Detect which cell encompasses the target text, then output its [X, Y] center coordinate. 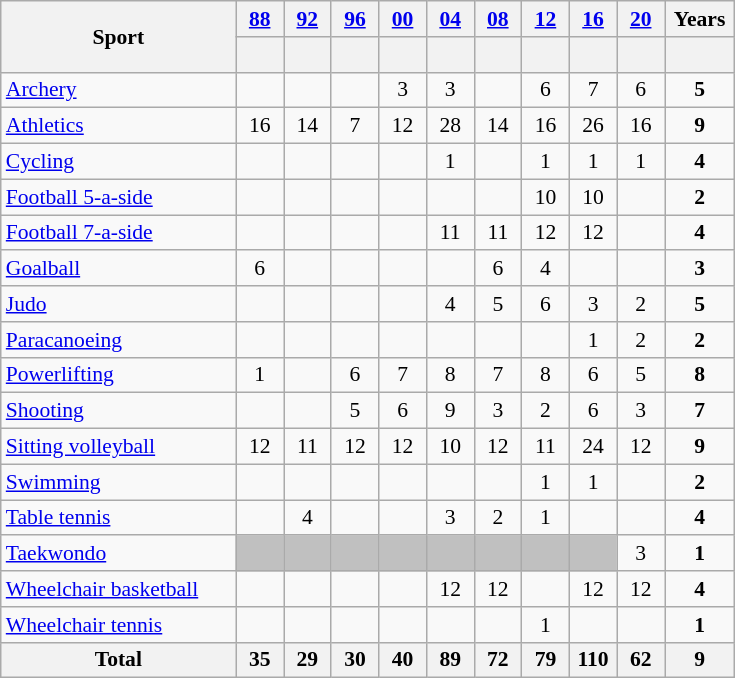
Swimming [118, 482]
Football 7-a-side [118, 233]
Archery [118, 90]
Judo [118, 304]
79 [546, 660]
Football 5-a-side [118, 197]
Table tennis [118, 518]
00 [403, 19]
72 [498, 660]
Total [118, 660]
Powerlifting [118, 375]
08 [498, 19]
29 [308, 660]
Shooting [118, 411]
24 [593, 447]
Sport [118, 36]
30 [355, 660]
Paracanoeing [118, 340]
62 [641, 660]
Years [699, 19]
35 [260, 660]
96 [355, 19]
04 [450, 19]
Cycling [118, 162]
Athletics [118, 126]
26 [593, 126]
Wheelchair basketball [118, 589]
92 [308, 19]
20 [641, 19]
40 [403, 660]
Goalball [118, 269]
Wheelchair tennis [118, 625]
89 [450, 660]
110 [593, 660]
88 [260, 19]
Taekwondo [118, 554]
28 [450, 126]
Sitting volleyball [118, 447]
